For the text-containing cell, return its midpoint in (X, Y) coordinate format. 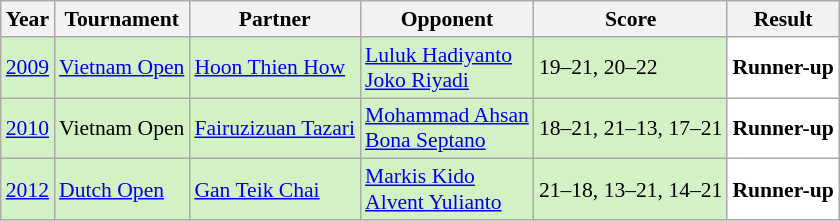
Hoon Thien How (274, 68)
Mohammad Ahsan Bona Septano (447, 128)
Year (28, 19)
Luluk Hadiyanto Joko Riyadi (447, 68)
2009 (28, 68)
Partner (274, 19)
19–21, 20–22 (631, 68)
Tournament (122, 19)
Opponent (447, 19)
21–18, 13–21, 14–21 (631, 190)
Result (782, 19)
Gan Teik Chai (274, 190)
Markis Kido Alvent Yulianto (447, 190)
Fairuzizuan Tazari (274, 128)
Dutch Open (122, 190)
2010 (28, 128)
2012 (28, 190)
18–21, 21–13, 17–21 (631, 128)
Score (631, 19)
